Identify which cell holds the provided text, then report its [X, Y] central coordinate. 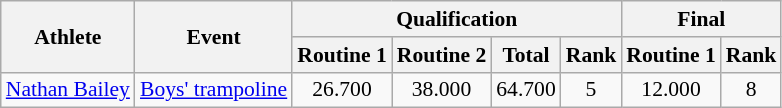
5 [592, 90]
Total [526, 55]
Routine 2 [442, 55]
64.700 [526, 90]
Athlete [68, 36]
Qualification [456, 19]
Nathan Bailey [68, 90]
Event [214, 36]
8 [752, 90]
Final [701, 19]
Boys' trampoline [214, 90]
26.700 [342, 90]
38.000 [442, 90]
12.000 [670, 90]
